Output the [X, Y] coordinate of the center of the cell containing the given text.  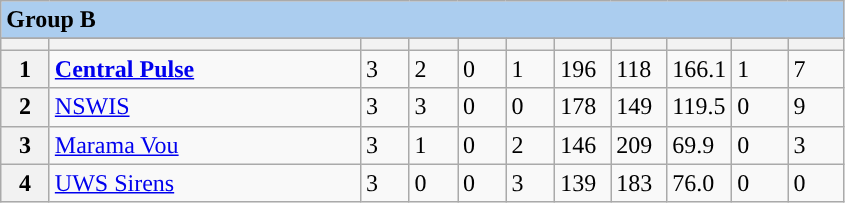
Marama Vou [204, 145]
118 [639, 69]
UWS Sirens [204, 183]
NSWIS [204, 107]
139 [583, 183]
4 [26, 183]
183 [639, 183]
149 [639, 107]
146 [583, 145]
9 [816, 107]
196 [583, 69]
Central Pulse [204, 69]
7 [816, 69]
69.9 [700, 145]
Group B [422, 20]
209 [639, 145]
166.1 [700, 69]
178 [583, 107]
76.0 [700, 183]
119.5 [700, 107]
